Extract the (X, Y) coordinate from the center of the cell holding the provided text.  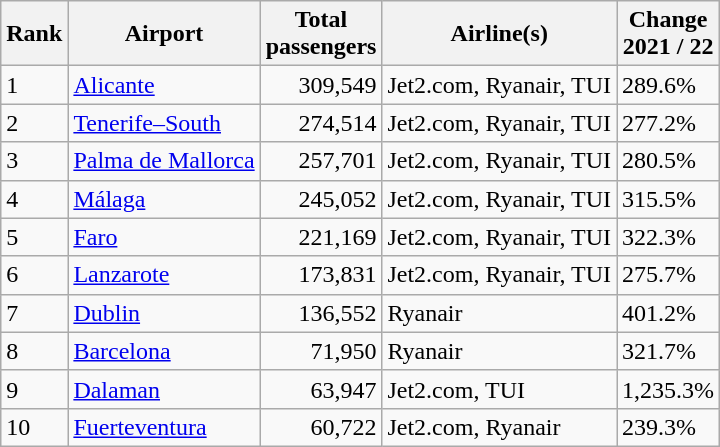
6 (34, 275)
321.7% (668, 351)
63,947 (321, 389)
315.5% (668, 199)
Airline(s) (500, 34)
1,235.3% (668, 389)
277.2% (668, 123)
274,514 (321, 123)
Change2021 / 22 (668, 34)
322.3% (668, 237)
Jet2.com, Ryanair (500, 427)
10 (34, 427)
Dalaman (164, 389)
Alicante (164, 85)
9 (34, 389)
60,722 (321, 427)
275.7% (668, 275)
Airport (164, 34)
7 (34, 313)
5 (34, 237)
Tenerife–South (164, 123)
Barcelona (164, 351)
8 (34, 351)
401.2% (668, 313)
Lanzarote (164, 275)
289.6% (668, 85)
Málaga (164, 199)
309,549 (321, 85)
Dublin (164, 313)
71,950 (321, 351)
136,552 (321, 313)
Jet2.com, TUI (500, 389)
Total passengers (321, 34)
239.3% (668, 427)
Palma de Mallorca (164, 161)
280.5% (668, 161)
Faro (164, 237)
4 (34, 199)
3 (34, 161)
Rank (34, 34)
Fuerteventura (164, 427)
257,701 (321, 161)
245,052 (321, 199)
2 (34, 123)
1 (34, 85)
173,831 (321, 275)
221,169 (321, 237)
